Return the [x, y] coordinate for the center point of the cell that contains the specified text.  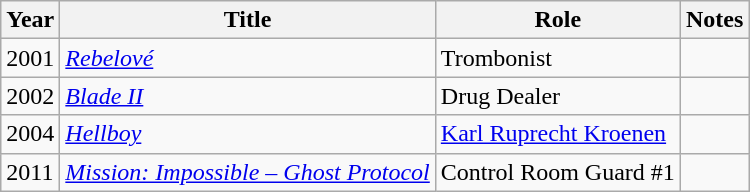
2001 [30, 58]
Drug Dealer [558, 96]
Trombonist [558, 58]
Role [558, 20]
Karl Ruprecht Kroenen [558, 134]
Blade II [248, 96]
2004 [30, 134]
Hellboy [248, 134]
2011 [30, 172]
Control Room Guard #1 [558, 172]
Mission: Impossible – Ghost Protocol [248, 172]
Notes [714, 20]
2002 [30, 96]
Year [30, 20]
Rebelové [248, 58]
Title [248, 20]
